Return the [x, y] coordinate for the center point of the cell that contains the specified text.  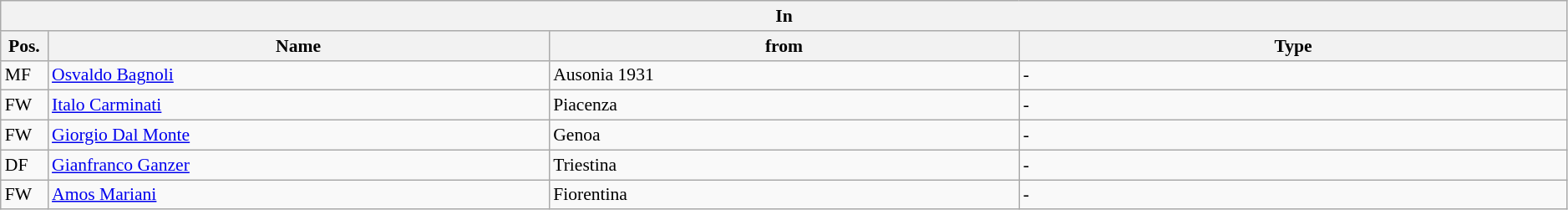
Piacenza [784, 105]
Fiorentina [784, 195]
Type [1293, 46]
Ausonia 1931 [784, 75]
DF [24, 165]
Triestina [784, 165]
Genoa [784, 136]
from [784, 46]
Osvaldo Bagnoli [298, 75]
Giorgio Dal Monte [298, 136]
Pos. [24, 46]
Gianfranco Ganzer [298, 165]
In [784, 16]
MF [24, 75]
Name [298, 46]
Italo Carminati [298, 105]
Amos Mariani [298, 195]
